For the text-containing cell, return its midpoint in (X, Y) coordinate format. 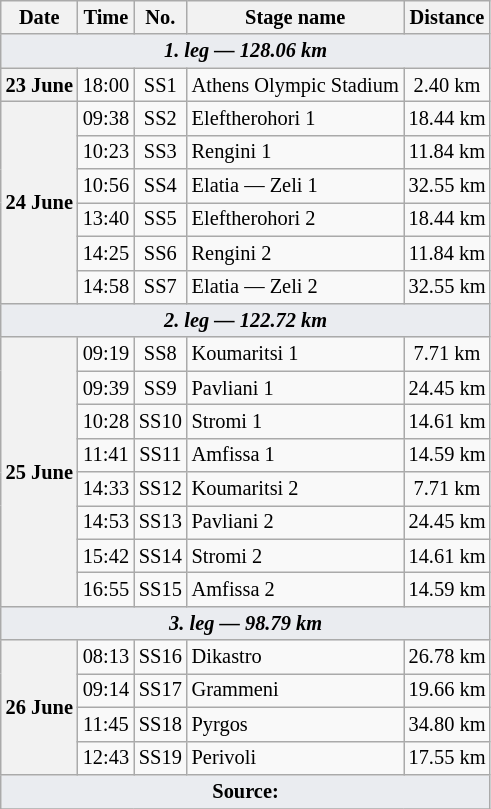
Rengini 2 (296, 253)
Stromi 2 (296, 556)
Amfissa 1 (296, 455)
Koumaritsi 1 (296, 354)
SS17 (160, 690)
SS13 (160, 522)
Grammeni (296, 690)
23 June (40, 85)
Stromi 1 (296, 421)
Stage name (296, 17)
SS11 (160, 455)
SS8 (160, 354)
14:53 (106, 522)
34.80 km (448, 724)
No. (160, 17)
Amfissa 2 (296, 589)
14:33 (106, 489)
Elatia — Zeli 2 (296, 287)
SS16 (160, 657)
Elatia — Zeli 1 (296, 186)
Perivoli (296, 758)
Pavliani 1 (296, 388)
Date (40, 17)
3. leg — 98.79 km (246, 623)
26 June (40, 708)
SS7 (160, 287)
Distance (448, 17)
SS14 (160, 556)
Rengini 1 (296, 152)
Athens Olympic Stadium (296, 85)
25 June (40, 472)
1. leg — 128.06 km (246, 51)
SS19 (160, 758)
09:14 (106, 690)
Eleftherohori 1 (296, 118)
SS6 (160, 253)
SS3 (160, 152)
13:40 (106, 219)
Pyrgos (296, 724)
SS2 (160, 118)
14:58 (106, 287)
SS5 (160, 219)
12:43 (106, 758)
11:41 (106, 455)
08:13 (106, 657)
Time (106, 17)
14:25 (106, 253)
09:19 (106, 354)
26.78 km (448, 657)
18:00 (106, 85)
15:42 (106, 556)
2. leg — 122.72 km (246, 320)
SS15 (160, 589)
16:55 (106, 589)
SS12 (160, 489)
SS9 (160, 388)
09:39 (106, 388)
09:38 (106, 118)
10:28 (106, 421)
Eleftherohori 2 (296, 219)
SS18 (160, 724)
19.66 km (448, 690)
Koumaritsi 2 (296, 489)
10:56 (106, 186)
SS4 (160, 186)
Pavliani 2 (296, 522)
SS1 (160, 85)
SS10 (160, 421)
11:45 (106, 724)
2.40 km (448, 85)
Source: (246, 791)
10:23 (106, 152)
Dikastro (296, 657)
17.55 km (448, 758)
24 June (40, 202)
